Provide the (X, Y) coordinate of the cell's center where the given text is located.  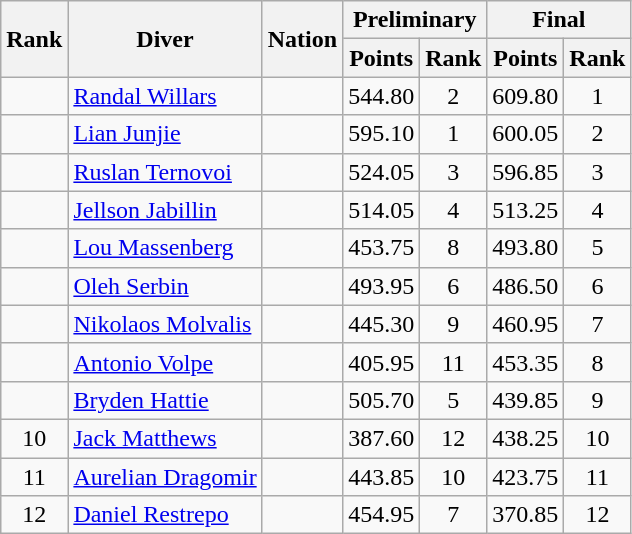
439.85 (526, 400)
460.95 (526, 324)
Antonio Volpe (165, 362)
Ruslan Ternovoi (165, 172)
Nikolaos Molvalis (165, 324)
Lian Junjie (165, 134)
Oleh Serbin (165, 286)
453.75 (382, 248)
405.95 (382, 362)
453.35 (526, 362)
Jellson Jabillin (165, 210)
387.60 (382, 438)
524.05 (382, 172)
454.95 (382, 515)
493.95 (382, 286)
423.75 (526, 477)
Final (559, 20)
443.85 (382, 477)
505.70 (382, 400)
438.25 (526, 438)
Bryden Hattie (165, 400)
609.80 (526, 96)
370.85 (526, 515)
Aurelian Dragomir (165, 477)
Jack Matthews (165, 438)
445.30 (382, 324)
600.05 (526, 134)
514.05 (382, 210)
596.85 (526, 172)
493.80 (526, 248)
Preliminary (415, 20)
Daniel Restrepo (165, 515)
Randal Willars (165, 96)
486.50 (526, 286)
513.25 (526, 210)
Diver (165, 39)
544.80 (382, 96)
595.10 (382, 134)
Lou Massenberg (165, 248)
Nation (302, 39)
